Scan for the cell matching the given text and deliver its [x, y] coordinate at center. 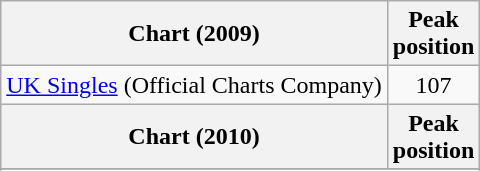
107 [433, 85]
UK Singles (Official Charts Company) [194, 85]
Chart (2010) [194, 136]
Chart (2009) [194, 34]
